Provide the (x, y) coordinate of the cell's center where the given text is located.  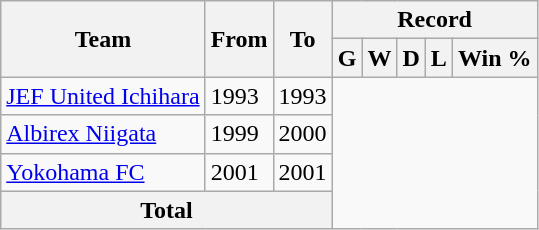
Win % (494, 58)
D (411, 58)
Team (103, 39)
Total (166, 210)
From (239, 39)
Yokohama FC (103, 172)
To (302, 39)
G (347, 58)
Record (434, 20)
L (438, 58)
Albirex Niigata (103, 134)
JEF United Ichihara (103, 96)
1999 (239, 134)
W (380, 58)
2000 (302, 134)
